Scan for the cell matching the given text and deliver its (X, Y) coordinate at center. 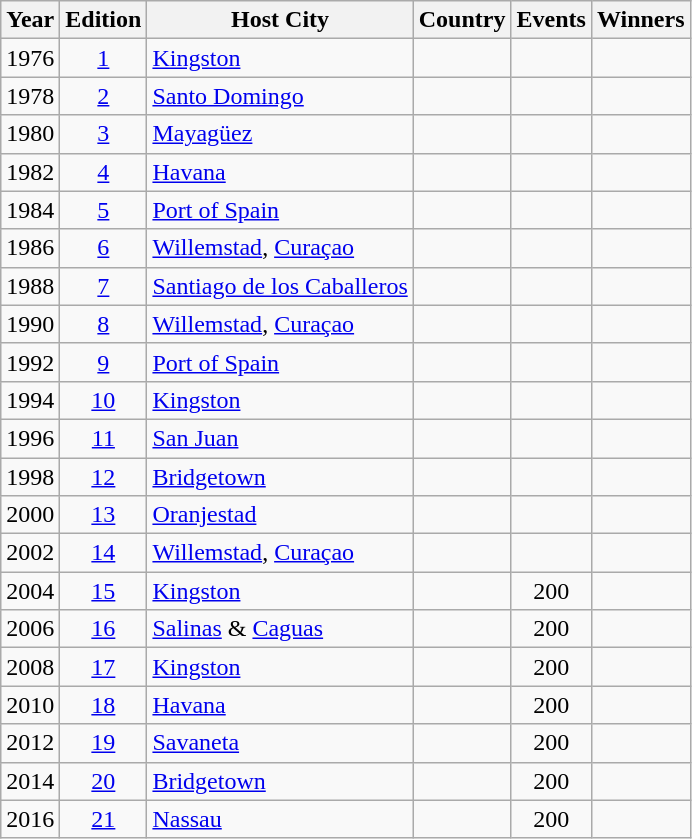
2016 (30, 819)
2014 (30, 781)
Host City (280, 20)
17 (104, 667)
1990 (30, 324)
14 (104, 553)
5 (104, 210)
2000 (30, 515)
18 (104, 705)
Events (551, 20)
13 (104, 515)
Mayagüez (280, 134)
1988 (30, 286)
1986 (30, 248)
2010 (30, 705)
3 (104, 134)
2006 (30, 629)
Santo Domingo (280, 96)
4 (104, 172)
11 (104, 438)
Country (462, 20)
1982 (30, 172)
19 (104, 743)
6 (104, 248)
15 (104, 591)
12 (104, 477)
Salinas & Caguas (280, 629)
Santiago de los Caballeros (280, 286)
Year (30, 20)
Savaneta (280, 743)
21 (104, 819)
16 (104, 629)
Edition (104, 20)
2008 (30, 667)
9 (104, 362)
Winners (640, 20)
1994 (30, 400)
1980 (30, 134)
2 (104, 96)
10 (104, 400)
Nassau (280, 819)
1978 (30, 96)
2004 (30, 591)
1998 (30, 477)
1996 (30, 438)
Oranjestad (280, 515)
1 (104, 58)
1984 (30, 210)
20 (104, 781)
1992 (30, 362)
2002 (30, 553)
8 (104, 324)
San Juan (280, 438)
1976 (30, 58)
7 (104, 286)
2012 (30, 743)
